For the text-containing cell, return its midpoint in (X, Y) coordinate format. 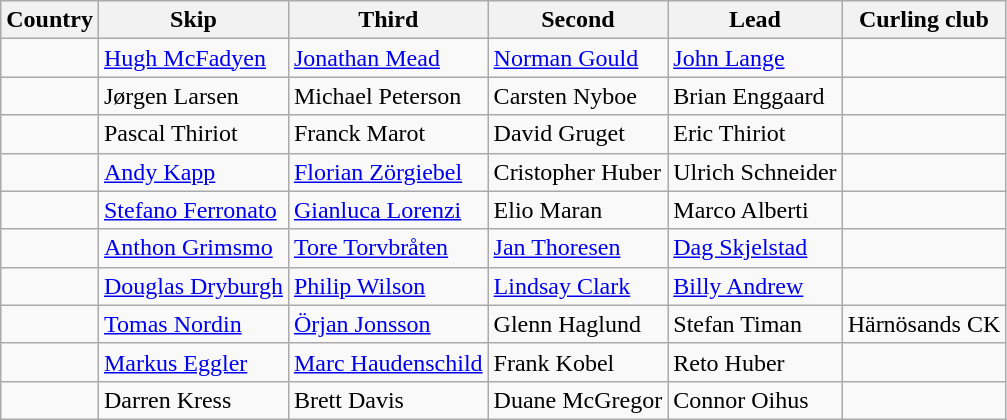
Jonathan Mead (388, 58)
Elio Maran (578, 210)
Stefano Ferronato (193, 210)
Florian Zörgiebel (388, 172)
Dag Skjelstad (755, 248)
Skip (193, 20)
Glenn Haglund (578, 324)
Darren Kress (193, 400)
Stefan Timan (755, 324)
Marco Alberti (755, 210)
Marc Haudenschild (388, 362)
Markus Eggler (193, 362)
Jørgen Larsen (193, 96)
Ulrich Schneider (755, 172)
Cristopher Huber (578, 172)
Brett Davis (388, 400)
Eric Thiriot (755, 134)
Duane McGregor (578, 400)
Härnösands CK (924, 324)
Reto Huber (755, 362)
Country (50, 20)
Curling club (924, 20)
Billy Andrew (755, 286)
Jan Thoresen (578, 248)
Hugh McFadyen (193, 58)
Tomas Nordin (193, 324)
Norman Gould (578, 58)
Pascal Thiriot (193, 134)
Anthon Grimsmo (193, 248)
Tore Torvbråten (388, 248)
Lead (755, 20)
John Lange (755, 58)
Lindsay Clark (578, 286)
David Gruget (578, 134)
Örjan Jonsson (388, 324)
Andy Kapp (193, 172)
Brian Enggaard (755, 96)
Third (388, 20)
Philip Wilson (388, 286)
Douglas Dryburgh (193, 286)
Second (578, 20)
Gianluca Lorenzi (388, 210)
Frank Kobel (578, 362)
Connor Oihus (755, 400)
Michael Peterson (388, 96)
Carsten Nyboe (578, 96)
Franck Marot (388, 134)
